Capture the cell that displays the provided text and extract its [x, y] central coordinate. 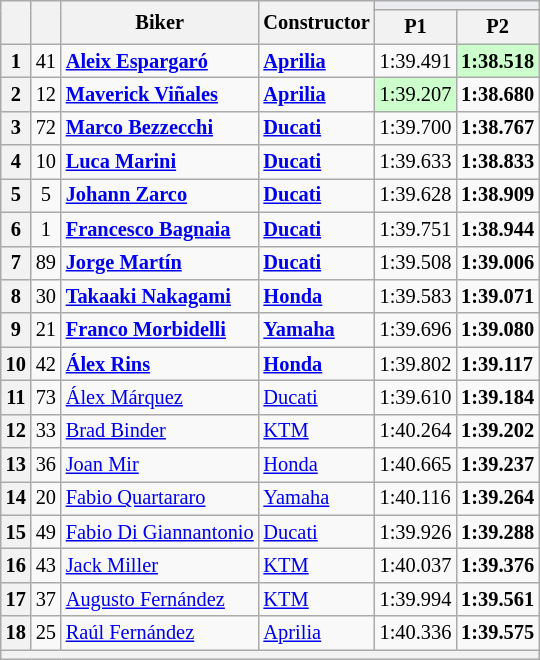
1:39.628 [416, 195]
1:39.994 [416, 599]
2 [16, 94]
Luca Marini [160, 162]
18 [16, 633]
17 [16, 599]
36 [46, 465]
1:39.610 [416, 397]
6 [16, 229]
Francesco Bagnaia [160, 229]
Biker [160, 22]
1:39.288 [498, 532]
1:39.583 [416, 296]
20 [46, 498]
1:38.767 [498, 128]
Álex Márquez [160, 397]
1:40.037 [416, 565]
1:39.561 [498, 599]
1:39.080 [498, 330]
1:39.696 [416, 330]
P1 [416, 27]
Fabio Di Giannantonio [160, 532]
Jack Miller [160, 565]
8 [16, 296]
Álex Rins [160, 364]
P2 [498, 27]
1:39.751 [416, 229]
Takaaki Nakagami [160, 296]
73 [46, 397]
1:38.944 [498, 229]
1:39.202 [498, 431]
13 [16, 465]
1:39.802 [416, 364]
37 [46, 599]
1:39.071 [498, 296]
Jorge Martín [160, 263]
41 [46, 61]
1:39.207 [416, 94]
1:39.700 [416, 128]
16 [16, 565]
1:39.633 [416, 162]
1:39.264 [498, 498]
1:40.665 [416, 465]
1:40.264 [416, 431]
1:39.237 [498, 465]
Aleix Espargaró [160, 61]
42 [46, 364]
1:39.926 [416, 532]
Maverick Viñales [160, 94]
1:39.508 [416, 263]
72 [46, 128]
25 [46, 633]
30 [46, 296]
7 [16, 263]
1:38.518 [498, 61]
1:38.680 [498, 94]
1:39.376 [498, 565]
9 [16, 330]
89 [46, 263]
43 [46, 565]
49 [46, 532]
11 [16, 397]
Johann Zarco [160, 195]
4 [16, 162]
Constructor [317, 22]
Raúl Fernández [160, 633]
15 [16, 532]
Joan Mir [160, 465]
1:39.491 [416, 61]
Franco Morbidelli [160, 330]
3 [16, 128]
21 [46, 330]
1:39.006 [498, 263]
1:38.909 [498, 195]
1:39.117 [498, 364]
Marco Bezzecchi [160, 128]
14 [16, 498]
1:39.184 [498, 397]
Brad Binder [160, 431]
1:40.116 [416, 498]
33 [46, 431]
Fabio Quartararo [160, 498]
Augusto Fernández [160, 599]
1:38.833 [498, 162]
1:40.336 [416, 633]
1:39.575 [498, 633]
